From the cell containing the given text, extract its center point as (X, Y) coordinate. 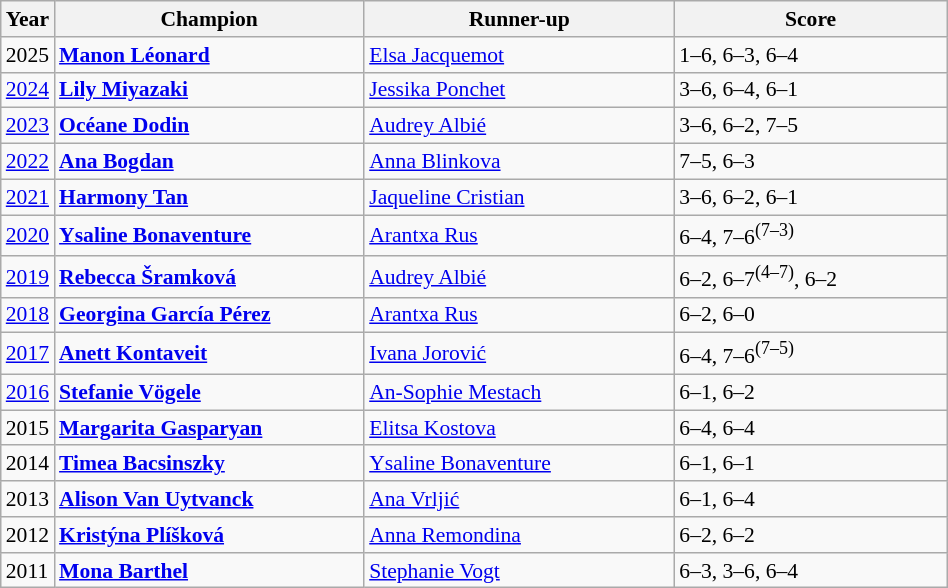
Elitsa Kostova (519, 428)
2016 (28, 392)
Anna Remondina (519, 535)
Georgina García Pérez (209, 316)
Margarita Gasparyan (209, 428)
6–2, 6–7(4–7), 6–2 (810, 276)
6–2, 6–0 (810, 316)
Ana Vrljić (519, 499)
Timea Bacsinszky (209, 464)
Anett Kontaveit (209, 354)
2020 (28, 236)
6–1, 6–2 (810, 392)
3–6, 6–2, 7–5 (810, 126)
1–6, 6–3, 6–4 (810, 55)
Runner-up (519, 19)
Stefanie Vögele (209, 392)
2023 (28, 126)
Manon Léonard (209, 55)
2025 (28, 55)
An-Sophie Mestach (519, 392)
2018 (28, 316)
6–4, 6–4 (810, 428)
6–1, 6–4 (810, 499)
2019 (28, 276)
Jessika Ponchet (519, 90)
Alison Van Uytvanck (209, 499)
Kristýna Plíšková (209, 535)
6–2, 6–2 (810, 535)
2012 (28, 535)
2014 (28, 464)
2024 (28, 90)
Elsa Jacquemot (519, 55)
6–1, 6–1 (810, 464)
Champion (209, 19)
Jaqueline Cristian (519, 197)
6–4, 7–6(7–5) (810, 354)
2021 (28, 197)
3–6, 6–2, 6–1 (810, 197)
Rebecca Šramková (209, 276)
Océane Dodin (209, 126)
Lily Miyazaki (209, 90)
Ana Bogdan (209, 162)
2013 (28, 499)
Anna Blinkova (519, 162)
2022 (28, 162)
6–4, 7–6(7–3) (810, 236)
7–5, 6–3 (810, 162)
Score (810, 19)
Year (28, 19)
2015 (28, 428)
2017 (28, 354)
Harmony Tan (209, 197)
Ivana Jorović (519, 354)
3–6, 6–4, 6–1 (810, 90)
